From the cell containing the given text, extract its center point as (x, y) coordinate. 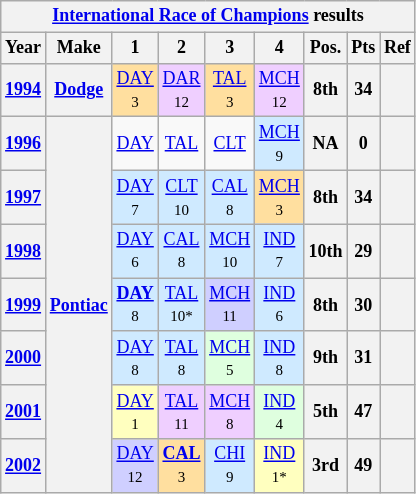
10th (326, 251)
DAY12 (135, 466)
TAL8 (182, 358)
MCH8 (230, 412)
9th (326, 358)
4 (280, 48)
MCH10 (230, 251)
5th (326, 412)
TAL (182, 144)
Dodge (78, 90)
DAY3 (135, 90)
TAL3 (230, 90)
MCH5 (230, 358)
MCH9 (280, 144)
TAL10* (182, 305)
Pontiac (78, 305)
Pts (364, 48)
Pos. (326, 48)
2 (182, 48)
1998 (24, 251)
IND4 (280, 412)
1994 (24, 90)
30 (364, 305)
CAL3 (182, 466)
1999 (24, 305)
DAY7 (135, 197)
DAR12 (182, 90)
MCH12 (280, 90)
3rd (326, 466)
International Race of Champions results (208, 16)
3 (230, 48)
1996 (24, 144)
CLT (230, 144)
TAL11 (182, 412)
Make (78, 48)
29 (364, 251)
DAY6 (135, 251)
0 (364, 144)
31 (364, 358)
NA (326, 144)
DAY (135, 144)
IND1* (280, 466)
CLT10 (182, 197)
2000 (24, 358)
2002 (24, 466)
Ref (398, 48)
MCH3 (280, 197)
IND6 (280, 305)
49 (364, 466)
MCH11 (230, 305)
47 (364, 412)
IND7 (280, 251)
CHI9 (230, 466)
1 (135, 48)
IND8 (280, 358)
1997 (24, 197)
2001 (24, 412)
DAY1 (135, 412)
Year (24, 48)
